From the cell containing the given text, extract its center point as (X, Y) coordinate. 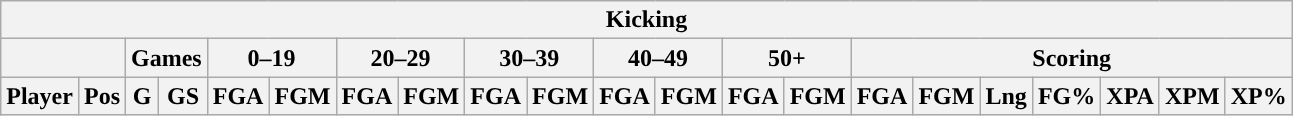
Kicking (646, 20)
FG% (1066, 96)
Player (40, 96)
Lng (1006, 96)
G (142, 96)
20–29 (400, 58)
30–39 (530, 58)
Pos (102, 96)
0–19 (272, 58)
50+ (786, 58)
XP% (1258, 96)
Games (167, 58)
XPM (1192, 96)
GS (183, 96)
40–49 (658, 58)
XPA (1130, 96)
Scoring (1072, 58)
